Extract the [x, y] coordinate from the center of the cell holding the provided text.  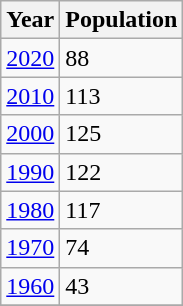
1960 [30, 286]
Population [122, 20]
2020 [30, 58]
122 [122, 172]
74 [122, 248]
43 [122, 286]
88 [122, 58]
125 [122, 134]
2000 [30, 134]
113 [122, 96]
1990 [30, 172]
Year [30, 20]
117 [122, 210]
1980 [30, 210]
1970 [30, 248]
2010 [30, 96]
